Detect which cell encompasses the target text, then output its (x, y) center coordinate. 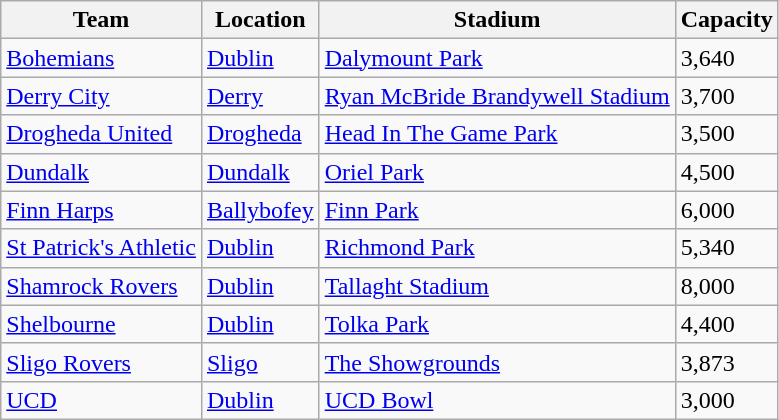
6,000 (726, 210)
Derry (260, 96)
Sligo (260, 362)
Tallaght Stadium (497, 286)
3,000 (726, 400)
Head In The Game Park (497, 134)
Sligo Rovers (102, 362)
8,000 (726, 286)
Tolka Park (497, 324)
Location (260, 20)
4,400 (726, 324)
Derry City (102, 96)
Oriel Park (497, 172)
5,340 (726, 248)
St Patrick's Athletic (102, 248)
The Showgrounds (497, 362)
UCD (102, 400)
Richmond Park (497, 248)
Ryan McBride Brandywell Stadium (497, 96)
Stadium (497, 20)
UCD Bowl (497, 400)
Shamrock Rovers (102, 286)
Team (102, 20)
3,873 (726, 362)
4,500 (726, 172)
3,640 (726, 58)
Finn Harps (102, 210)
Drogheda United (102, 134)
Bohemians (102, 58)
3,700 (726, 96)
Capacity (726, 20)
3,500 (726, 134)
Drogheda (260, 134)
Finn Park (497, 210)
Shelbourne (102, 324)
Ballybofey (260, 210)
Dalymount Park (497, 58)
